Extract the (X, Y) coordinate from the center of the cell holding the provided text.  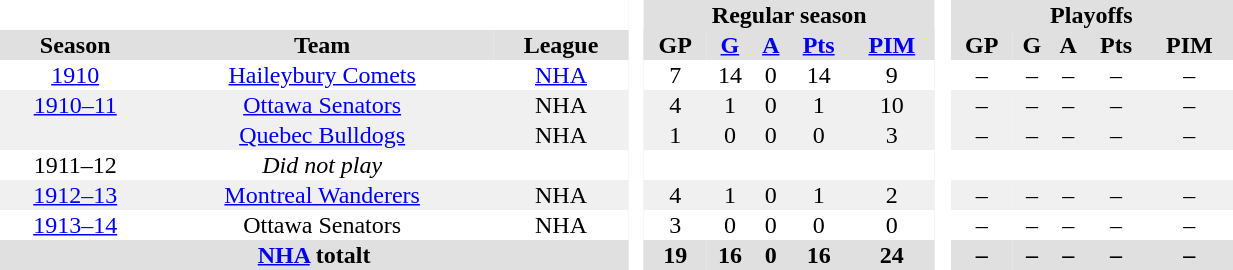
1910 (75, 75)
1913–14 (75, 225)
1911–12 (75, 165)
Season (75, 45)
League (561, 45)
Team (322, 45)
1910–11 (75, 105)
19 (676, 255)
Regular season (790, 15)
1912–13 (75, 195)
24 (892, 255)
Playoffs (1091, 15)
7 (676, 75)
2 (892, 195)
Haileybury Comets (322, 75)
Quebec Bulldogs (322, 135)
Montreal Wanderers (322, 195)
NHA totalt (314, 255)
10 (892, 105)
9 (892, 75)
Did not play (322, 165)
